Capture the cell that displays the provided text and extract its [x, y] central coordinate. 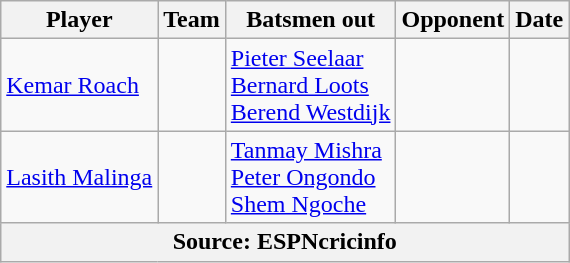
Batsmen out [310, 20]
Opponent [453, 20]
Player [80, 20]
Lasith Malinga [80, 177]
Tanmay MishraPeter OngondoShem Ngoche [310, 177]
Source: ESPNcricinfo [285, 242]
Team [192, 20]
Date [540, 20]
Kemar Roach [80, 85]
Pieter SeelaarBernard LootsBerend Westdijk [310, 85]
